Find where the given text appears and provide that cell's center as [x, y] coordinate. 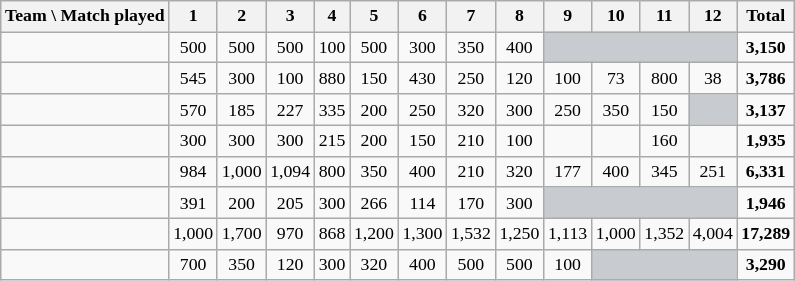
984 [194, 172]
970 [290, 234]
1,700 [242, 234]
391 [194, 202]
185 [242, 110]
3 [290, 16]
170 [472, 202]
5 [374, 16]
335 [332, 110]
1,946 [766, 202]
1,532 [472, 234]
Total [766, 16]
430 [422, 78]
1,352 [664, 234]
1,300 [422, 234]
6 [422, 16]
160 [664, 140]
1 [194, 16]
227 [290, 110]
4 [332, 16]
251 [714, 172]
177 [568, 172]
10 [616, 16]
3,137 [766, 110]
345 [664, 172]
8 [520, 16]
38 [714, 78]
215 [332, 140]
114 [422, 202]
9 [568, 16]
3,786 [766, 78]
2 [242, 16]
11 [664, 16]
1,113 [568, 234]
6,331 [766, 172]
700 [194, 264]
12 [714, 16]
1,935 [766, 140]
1,200 [374, 234]
545 [194, 78]
880 [332, 78]
266 [374, 202]
3,150 [766, 48]
Team \ Match played [85, 16]
1,094 [290, 172]
570 [194, 110]
4,004 [714, 234]
73 [616, 78]
17,289 [766, 234]
3,290 [766, 264]
868 [332, 234]
205 [290, 202]
7 [472, 16]
1,250 [520, 234]
